Find where the given text appears and provide that cell's center as [X, Y] coordinate. 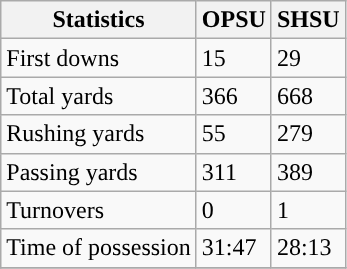
15 [234, 58]
29 [308, 58]
55 [234, 134]
389 [308, 172]
668 [308, 96]
0 [234, 210]
28:13 [308, 248]
31:47 [234, 248]
Rushing yards [99, 134]
Total yards [99, 96]
Passing yards [99, 172]
OPSU [234, 20]
279 [308, 134]
First downs [99, 58]
366 [234, 96]
Statistics [99, 20]
Turnovers [99, 210]
SHSU [308, 20]
311 [234, 172]
Time of possession [99, 248]
1 [308, 210]
